Output the (X, Y) coordinate of the center of the cell containing the given text.  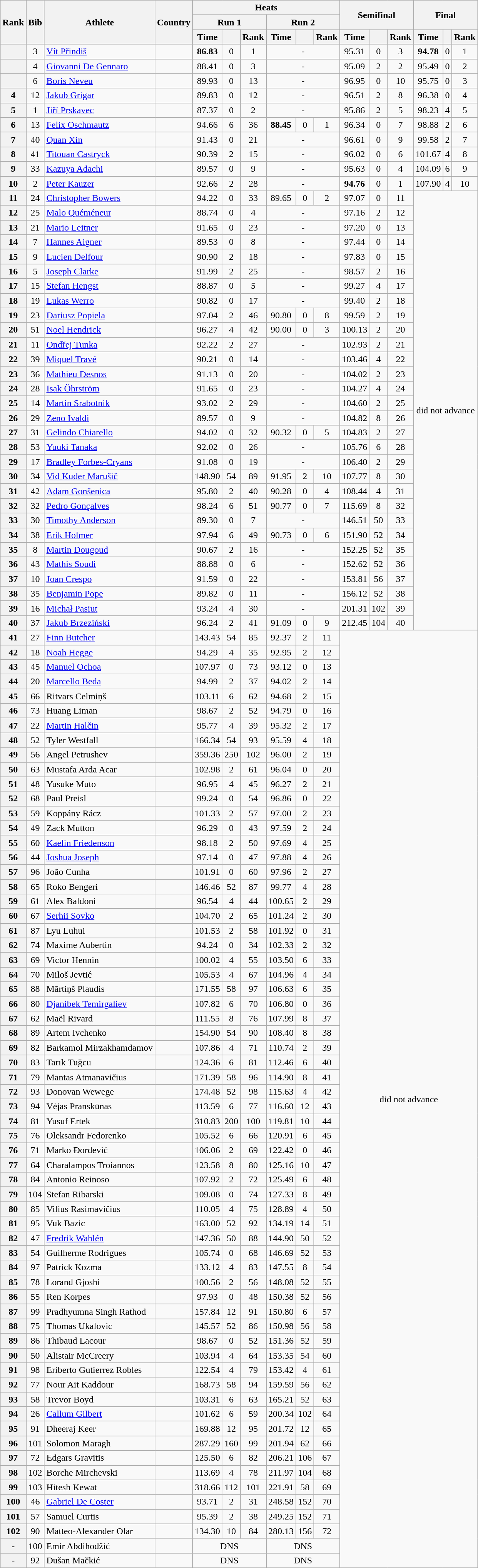
94.78 (428, 52)
128.89 (281, 1209)
Barkamol Mirzakhamdamov (100, 1048)
318.66 (207, 1487)
89.82 (207, 593)
Erik Holmer (100, 535)
93.71 (207, 1502)
Vid Kuder Marušič (100, 476)
97.69 (281, 843)
171.39 (207, 1077)
Boris Neveu (100, 81)
Joseph Clarke (100, 271)
106.40 (355, 462)
Vėjas Pranskūnas (100, 1106)
359.36 (207, 755)
91.43 (207, 139)
Serhii Sovko (100, 916)
Charalampos Troiannos (100, 1165)
122.42 (281, 1150)
96.04 (281, 769)
Michał Pasiut (100, 608)
Samuel Curtis (100, 1516)
Thibaud Lacour (100, 1341)
103.31 (207, 1399)
Solomon Maragh (100, 1443)
Maël Rivard (100, 1018)
Kazuya Adachi (100, 169)
Dheeraj Keer (100, 1429)
Mantas Atmanavičius (100, 1077)
151.36 (281, 1341)
Finn Butcher (100, 637)
João Cunha (100, 872)
89.65 (281, 198)
106 (305, 1458)
95.49 (428, 66)
Antonio Reinoso (100, 1180)
Christopher Bowers (100, 198)
147.55 (281, 1267)
88.88 (207, 564)
108.44 (355, 491)
Joshua Joseph (100, 857)
107.99 (281, 1018)
211.97 (281, 1473)
Pradhyumna Singh Rathod (100, 1311)
Mārtiņš Plaudis (100, 989)
Ritvars Celmiņš (100, 696)
108.40 (281, 1033)
102.33 (281, 945)
122.54 (207, 1370)
95.31 (355, 52)
89.53 (207, 242)
201.31 (355, 608)
Heats (266, 8)
92.02 (207, 447)
Athlete (100, 22)
Noel Hendrick (100, 330)
89.83 (207, 95)
Jakub Grigar (100, 95)
105.53 (207, 975)
125.16 (281, 1165)
Marko Đorđević (100, 1150)
94.29 (207, 652)
201.94 (281, 1443)
Tyler Westfall (100, 740)
100.56 (207, 1282)
104.60 (355, 403)
93.02 (207, 403)
110.05 (207, 1209)
96.61 (355, 139)
Patrick Kozma (100, 1267)
101.91 (207, 872)
97.20 (355, 227)
98.23 (428, 110)
103.11 (207, 696)
99.77 (281, 886)
150.80 (281, 1311)
91.59 (207, 579)
Peter Kauzer (100, 184)
Stefan Ribarski (100, 1194)
Manuel Ochoa (100, 667)
Koppány Rácz (100, 813)
112 (231, 1487)
310.83 (207, 1121)
Fredrik Wahlén (100, 1238)
88.87 (207, 286)
Jiří Prskavec (100, 110)
Pedro Gonçalves (100, 506)
Kaelin Friedenson (100, 843)
91.09 (281, 623)
103.50 (281, 960)
Final (446, 15)
113.59 (207, 1106)
127.33 (281, 1194)
250 (231, 755)
96.51 (355, 95)
104.83 (355, 433)
98.57 (355, 271)
Lukas Werro (100, 301)
Victor Hennin (100, 960)
152.62 (355, 564)
107.92 (207, 1180)
99.24 (207, 799)
96.24 (207, 623)
169.88 (207, 1429)
Maxime Aubertin (100, 945)
Dariusz Popiela (100, 315)
116.60 (281, 1106)
Nour Ait Kaddour (100, 1385)
143.43 (207, 637)
165.21 (281, 1399)
97.04 (207, 315)
96.29 (207, 828)
97.96 (281, 872)
174.48 (207, 1092)
104.09 (428, 169)
97.93 (207, 1297)
206.21 (281, 1458)
98.18 (207, 843)
96.00 (281, 755)
100.13 (355, 330)
Huang Liman (100, 711)
Eriberto Gutierrez Robles (100, 1370)
112.46 (281, 1062)
Trevor Boyd (100, 1399)
148.90 (207, 476)
102.93 (355, 344)
Vít Přindiš (100, 52)
93.24 (207, 608)
97.00 (281, 813)
101.53 (207, 931)
Hitesh Kewat (100, 1487)
133.12 (207, 1267)
92.37 (281, 637)
90.73 (281, 535)
200.34 (281, 1414)
168.73 (207, 1385)
Guilherme Rodrigues (100, 1253)
249.25 (281, 1516)
Noah Hegge (100, 652)
95.80 (207, 491)
Quan Xin (100, 139)
107.97 (207, 667)
95.86 (355, 110)
99.27 (355, 286)
Borche Mirchevski (100, 1473)
Benjamin Pope (100, 593)
Gabriel De Coster (100, 1502)
95.63 (355, 169)
91.95 (281, 476)
107.86 (207, 1048)
154.90 (207, 1033)
146.51 (355, 520)
Run 1 (229, 22)
88.41 (207, 66)
95.32 (281, 725)
113.69 (207, 1473)
119.81 (281, 1121)
106.06 (207, 1150)
90.00 (281, 330)
152.25 (355, 550)
92.95 (281, 652)
151.90 (355, 535)
107.77 (355, 476)
Lucien Delfour (100, 257)
90.67 (207, 550)
90.80 (281, 315)
Yusuf Ertek (100, 1121)
Yusuke Muto (100, 784)
Ondřej Tunka (100, 344)
91.13 (207, 374)
107.82 (207, 1004)
107.90 (428, 184)
Semifinal (376, 15)
96.38 (428, 95)
90.82 (207, 301)
157.84 (207, 1311)
101.33 (207, 813)
134.19 (281, 1224)
Callum Gilbert (100, 1414)
94.76 (355, 184)
86.83 (207, 52)
102.98 (207, 769)
146.46 (207, 886)
Vuk Bazic (100, 1224)
212.45 (355, 623)
105.52 (207, 1136)
104.82 (355, 418)
95.77 (207, 725)
100.02 (207, 960)
248.58 (281, 1502)
Felix Oschmautz (100, 125)
104.02 (355, 374)
88.74 (207, 213)
92.22 (207, 344)
287.29 (207, 1443)
94.68 (281, 696)
97.07 (355, 198)
Yuuki Tanaka (100, 447)
106.63 (281, 989)
89.93 (207, 81)
91.99 (207, 271)
153.81 (355, 579)
97.44 (355, 242)
97.94 (207, 535)
93.12 (281, 667)
Vilius Rasimavičius (100, 1209)
95.39 (207, 1516)
Isak Öhrström (100, 388)
Miquel Travé (100, 359)
89.30 (207, 520)
Martin Halčin (100, 725)
Run 2 (303, 22)
Marcello Beda (100, 682)
Timothy Anderson (100, 520)
120.91 (281, 1136)
146.69 (281, 1253)
98.88 (428, 125)
104.70 (207, 916)
280.13 (281, 1531)
115.63 (281, 1092)
Mathis Soudi (100, 564)
103 (35, 1487)
97.14 (207, 857)
Jakub Brzeziński (100, 623)
105.74 (207, 1253)
109.08 (207, 1194)
Paul Preisl (100, 799)
101.24 (281, 916)
Lyu Luhui (100, 931)
111.55 (207, 1018)
125.50 (207, 1458)
Joan Crespo (100, 579)
125.49 (281, 1180)
Alistair McCreery (100, 1355)
99.40 (355, 301)
Bradley Forbes-Cryans (100, 462)
96.02 (355, 154)
Artem Ivchenko (100, 1033)
94.24 (207, 945)
114.90 (281, 1077)
97.16 (355, 213)
153.42 (281, 1370)
Oleksandr Fedorenko (100, 1136)
90.77 (281, 506)
94.99 (207, 682)
Edgars Gravitis (100, 1458)
106.80 (281, 1004)
Lorand Gjoshi (100, 1282)
99.59 (355, 315)
Miloš Jevtić (100, 975)
Dušan Mačkić (100, 1560)
Bib (35, 22)
91.08 (207, 462)
Thomas Ukalovic (100, 1326)
156 (305, 1531)
96.86 (281, 799)
Roko Bengeri (100, 886)
Mathieu Desnos (100, 374)
96.54 (207, 901)
88.45 (281, 125)
160 (231, 1443)
104.96 (281, 975)
Zack Mutton (100, 828)
221.91 (281, 1487)
144.90 (281, 1238)
Matteo-Alexander Olar (100, 1531)
150.38 (281, 1297)
Gelindo Chiarello (100, 433)
95.75 (428, 81)
Hannes Aigner (100, 242)
97.59 (281, 828)
99.58 (428, 139)
90.39 (207, 154)
Donovan Wewege (100, 1092)
Emir Abdihodžić (100, 1546)
156.12 (355, 593)
Martin Srabotnik (100, 403)
166.34 (207, 740)
92.66 (207, 184)
Giovanni De Gennaro (100, 66)
90.32 (281, 433)
Stefan Hengst (100, 286)
145.57 (207, 1326)
Adam Gonšenica (100, 491)
Mustafa Arda Acar (100, 769)
94.22 (207, 198)
90.21 (207, 359)
103.94 (207, 1355)
200 (231, 1121)
97.83 (355, 257)
Alex Baldoni (100, 901)
103.46 (355, 359)
Ren Korpes (100, 1297)
124.36 (207, 1062)
Djanibek Temirgaliev (100, 1004)
Martin Dougoud (100, 550)
Malo Quéméneur (100, 213)
Zeno Ivaldi (100, 418)
Mario Leitner (100, 227)
147.36 (207, 1238)
90.28 (281, 491)
115.69 (355, 506)
101.92 (281, 931)
110.74 (281, 1048)
101.62 (207, 1414)
148.08 (281, 1282)
97.88 (281, 857)
95.59 (281, 740)
Country (174, 22)
134.30 (207, 1531)
153.35 (281, 1355)
101.67 (428, 154)
90.90 (207, 257)
171.55 (207, 989)
96.34 (355, 125)
123.58 (207, 1165)
Titouan Castryck (100, 154)
150.98 (281, 1326)
104.27 (355, 388)
159.59 (281, 1385)
Tarık Tuğcu (100, 1062)
94.79 (281, 711)
95.09 (355, 66)
98.24 (207, 506)
100.65 (281, 901)
105.76 (355, 447)
87.37 (207, 110)
201.72 (281, 1429)
Angel Petrushev (100, 755)
94.66 (207, 125)
163.00 (207, 1224)
